Output the [x, y] coordinate of the center of the cell containing the given text.  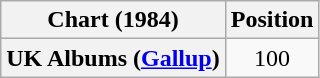
UK Albums (Gallup) [113, 58]
Chart (1984) [113, 20]
100 [272, 58]
Position [272, 20]
